For the text-containing cell, return its midpoint in [x, y] coordinate format. 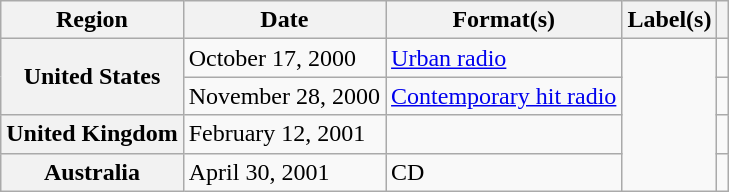
Label(s) [670, 20]
April 30, 2001 [284, 172]
November 28, 2000 [284, 96]
CD [504, 172]
Date [284, 20]
Region [92, 20]
Australia [92, 172]
United Kingdom [92, 134]
Contemporary hit radio [504, 96]
Urban radio [504, 58]
Format(s) [504, 20]
United States [92, 77]
February 12, 2001 [284, 134]
October 17, 2000 [284, 58]
